Search for the cell housing the specified text and yield its [x, y] center coordinate. 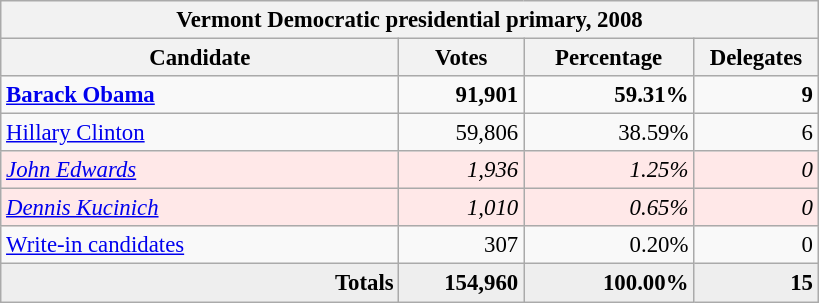
Percentage [609, 58]
38.59% [609, 133]
1,936 [462, 170]
Dennis Kucinich [200, 208]
9 [756, 95]
59,806 [462, 133]
154,960 [462, 283]
0.20% [609, 245]
307 [462, 245]
Hillary Clinton [200, 133]
100.00% [609, 283]
6 [756, 133]
59.31% [609, 95]
John Edwards [200, 170]
Votes [462, 58]
Candidate [200, 58]
1.25% [609, 170]
91,901 [462, 95]
1,010 [462, 208]
Delegates [756, 58]
Vermont Democratic presidential primary, 2008 [410, 20]
Barack Obama [200, 95]
15 [756, 283]
Totals [200, 283]
0.65% [609, 208]
Write-in candidates [200, 245]
